Return the [x, y] coordinate for the center point of the cell that contains the specified text.  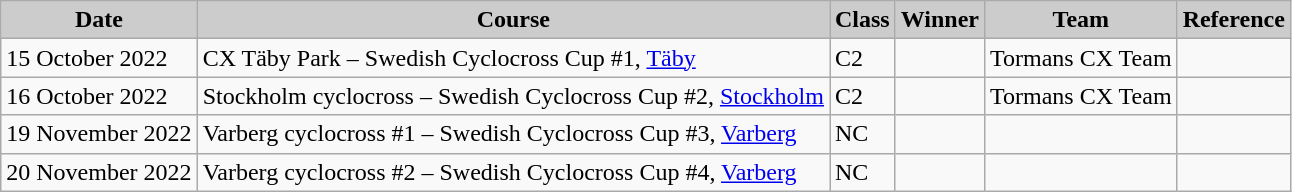
Class [863, 20]
Date [99, 20]
Stockholm cyclocross – Swedish Cyclocross Cup #2, Stockholm [513, 96]
Team [1082, 20]
20 November 2022 [99, 172]
Varberg cyclocross #2 – Swedish Cyclocross Cup #4, Varberg [513, 172]
16 October 2022 [99, 96]
19 November 2022 [99, 134]
Reference [1234, 20]
Varberg cyclocross #1 – Swedish Cyclocross Cup #3, Varberg [513, 134]
Winner [940, 20]
Course [513, 20]
15 October 2022 [99, 58]
CX Täby Park – Swedish Cyclocross Cup #1, Täby [513, 58]
